Extract the (x, y) coordinate from the center of the cell holding the provided text.  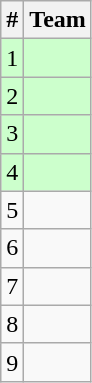
4 (12, 172)
Team (58, 20)
5 (12, 210)
9 (12, 362)
8 (12, 324)
2 (12, 96)
6 (12, 248)
1 (12, 58)
3 (12, 134)
7 (12, 286)
# (12, 20)
